Find where the given text appears and provide that cell's center as (X, Y) coordinate. 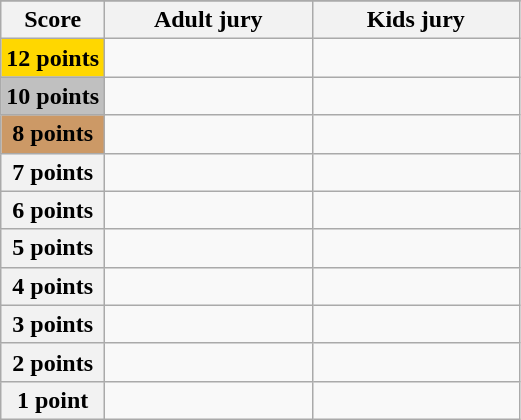
Adult jury (209, 20)
1 point (53, 400)
12 points (53, 58)
7 points (53, 172)
3 points (53, 324)
4 points (53, 286)
5 points (53, 248)
Kids jury (416, 20)
2 points (53, 362)
8 points (53, 134)
10 points (53, 96)
Score (53, 20)
6 points (53, 210)
